Return the (x, y) coordinate for the center point of the cell that contains the specified text.  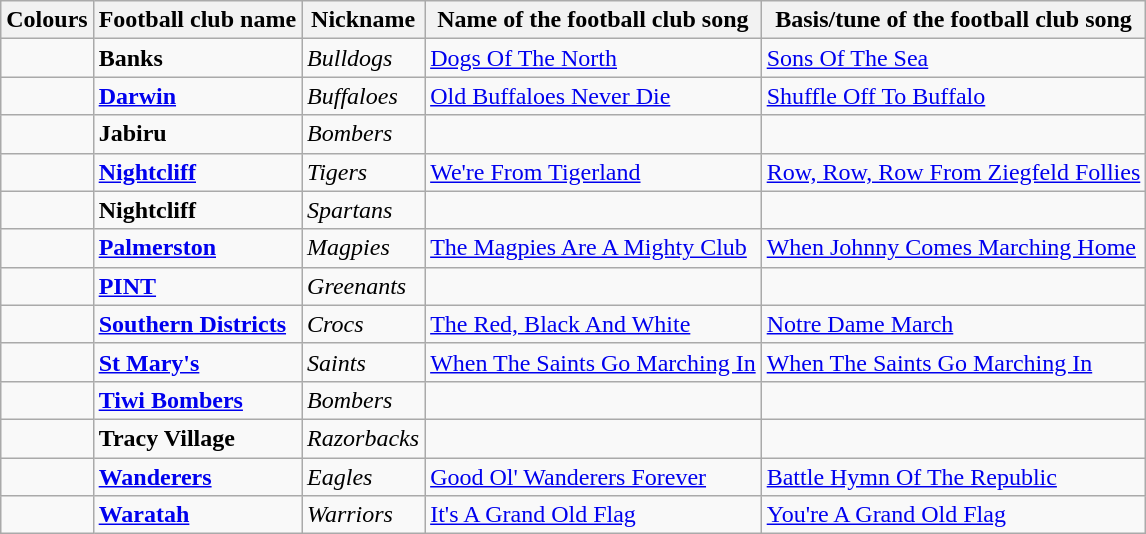
The Red, Black And White (594, 324)
Shuffle Off To Buffalo (954, 96)
Southern Districts (197, 324)
Dogs Of The North (594, 58)
Row, Row, Row From Ziegfeld Follies (954, 172)
Football club name (197, 20)
When Johnny Comes Marching Home (954, 248)
Jabiru (197, 134)
Wanderers (197, 477)
Spartans (364, 210)
Warriors (364, 515)
Banks (197, 58)
Battle Hymn Of The Republic (954, 477)
St Mary's (197, 362)
Waratah (197, 515)
You're A Grand Old Flag (954, 515)
The Magpies Are A Mighty Club (594, 248)
Nickname (364, 20)
Palmerston (197, 248)
Sons Of The Sea (954, 58)
Razorbacks (364, 438)
Crocs (364, 324)
Buffaloes (364, 96)
Saints (364, 362)
Magpies (364, 248)
Basis/tune of the football club song (954, 20)
It's A Grand Old Flag (594, 515)
Notre Dame March (954, 324)
Tiwi Bombers (197, 400)
Good Ol' Wanderers Forever (594, 477)
Tigers (364, 172)
Eagles (364, 477)
Tracy Village (197, 438)
Name of the football club song (594, 20)
Colours (47, 20)
We're From Tigerland (594, 172)
Greenants (364, 286)
Darwin (197, 96)
Bulldogs (364, 58)
PINT (197, 286)
Old Buffaloes Never Die (594, 96)
